Determine the [X, Y] coordinate at the center of the cell enclosing the given text.  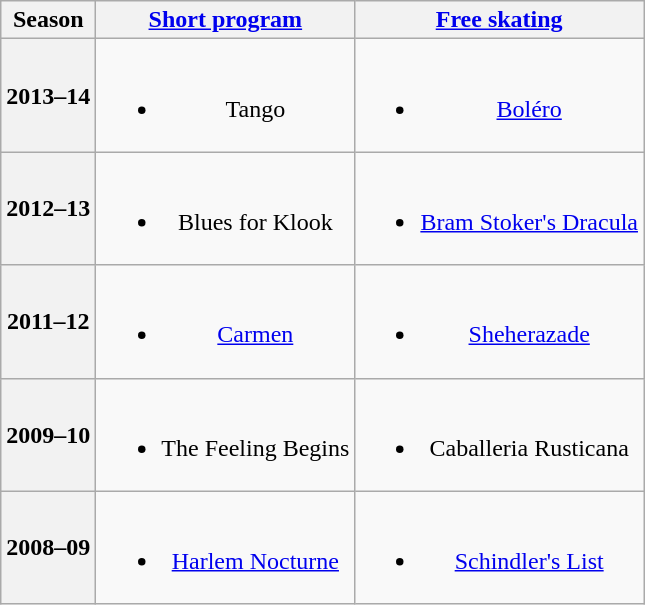
Boléro [500, 96]
Harlem Nocturne [226, 548]
2012–13 [48, 208]
2009–10 [48, 434]
Carmen [226, 322]
2008–09 [48, 548]
Bram Stoker's Dracula [500, 208]
Short program [226, 20]
Schindler's List [500, 548]
2013–14 [48, 96]
Free skating [500, 20]
The Feeling Begins [226, 434]
Blues for Klook [226, 208]
Sheherazade [500, 322]
Season [48, 20]
2011–12 [48, 322]
Tango [226, 96]
Caballeria Rusticana [500, 434]
